Detect which cell encompasses the target text, then output its [x, y] center coordinate. 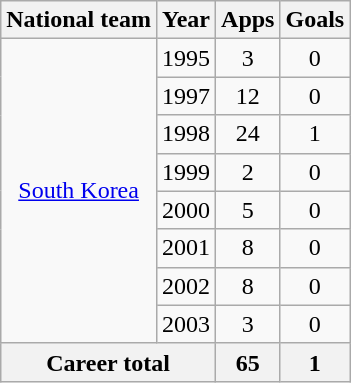
24 [248, 134]
2000 [186, 210]
1997 [186, 96]
National team [79, 20]
Apps [248, 20]
Year [186, 20]
South Korea [79, 191]
1995 [186, 58]
12 [248, 96]
Goals [315, 20]
2003 [186, 324]
1998 [186, 134]
5 [248, 210]
1999 [186, 172]
Career total [108, 362]
65 [248, 362]
2002 [186, 286]
2001 [186, 248]
2 [248, 172]
